Locate the cell with the specified text and output its [X, Y] center coordinate. 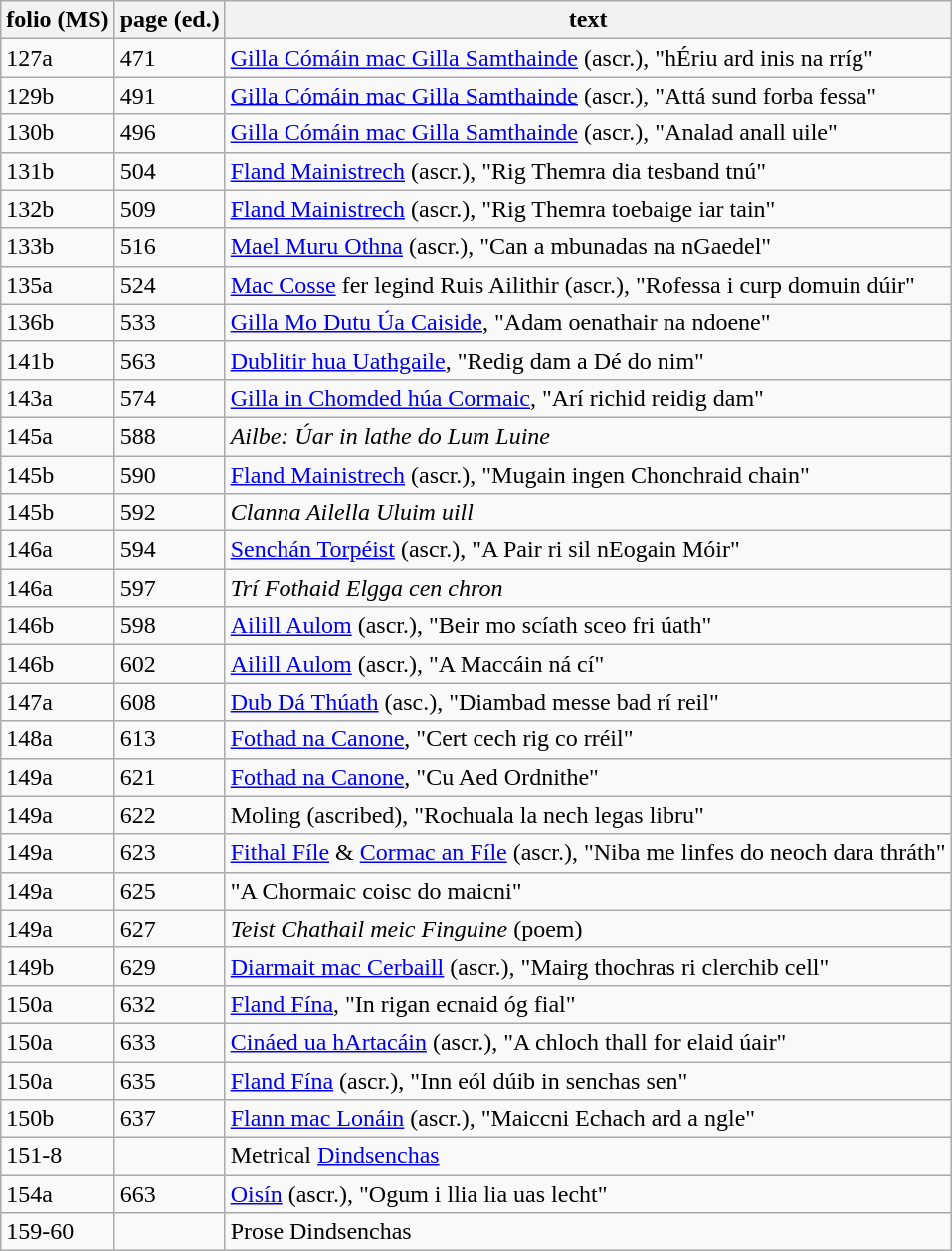
471 [169, 58]
621 [169, 777]
Oisín (ascr.), "Ogum i llia lia uas lecht" [588, 1194]
"A Chormaic coisc do maicni" [588, 891]
Metrical Dindsenchas [588, 1156]
135a [58, 285]
136b [58, 322]
Gilla Mo Dutu Úa Caiside, "Adam oenathair na ndoene" [588, 322]
149b [58, 966]
Fothad na Canone, "Cert cech rig co rréil" [588, 739]
Fland Fína, "In rigan ecnaid óg fial" [588, 1004]
590 [169, 475]
Cináed ua hArtacáin (ascr.), "A chloch thall for elaid úair" [588, 1042]
Ailbe: Úar in lathe do Lum Luine [588, 436]
Gilla Cómáin mac Gilla Samthainde (ascr.), "hÉriu ard inis na rríg" [588, 58]
635 [169, 1080]
131b [58, 171]
509 [169, 209]
Senchán Torpéist (ascr.), "A Pair ri sil nEogain Móir" [588, 550]
Prose Dindsenchas [588, 1232]
Dub Dá Thúath (asc.), "Diambad messe bad rí reil" [588, 702]
Teist Chathail meic Finguine (poem) [588, 929]
Dublitir hua Uathgaile, "Redig dam a Dé do nim" [588, 360]
Ailill Aulom (ascr.), "A Maccáin ná cí" [588, 664]
594 [169, 550]
145a [58, 436]
Fland Fína (ascr.), "Inn eól dúib in senchas sen" [588, 1080]
page (ed.) [169, 20]
130b [58, 133]
625 [169, 891]
154a [58, 1194]
Gilla Cómáin mac Gilla Samthainde (ascr.), "Attá sund forba fessa" [588, 96]
127a [58, 58]
147a [58, 702]
632 [169, 1004]
491 [169, 96]
Trí Fothaid Elgga cen chron [588, 588]
Ailill Aulom (ascr.), "Beir mo scíath sceo fri úath" [588, 626]
Fland Mainistrech (ascr.), "Mugain ingen Chonchraid chain" [588, 475]
598 [169, 626]
588 [169, 436]
Fland Mainistrech (ascr.), "Rig Themra toebaige iar tain" [588, 209]
533 [169, 322]
Gilla in Chomded húa Cormaic, "Arí richid reidig dam" [588, 398]
633 [169, 1042]
129b [58, 96]
Gilla Cómáin mac Gilla Samthainde (ascr.), "Analad anall uile" [588, 133]
504 [169, 171]
597 [169, 588]
613 [169, 739]
563 [169, 360]
627 [169, 929]
663 [169, 1194]
516 [169, 247]
folio (MS) [58, 20]
637 [169, 1119]
623 [169, 853]
Fothad na Canone, "Cu Aed Ordnithe" [588, 777]
592 [169, 513]
Mac Cosse fer legind Ruis Ailithir (ascr.), "Rofessa i curp domuin dúir" [588, 285]
496 [169, 133]
141b [58, 360]
133b [58, 247]
Diarmait mac Cerbaill (ascr.), "Mairg thochras ri clerchib cell" [588, 966]
524 [169, 285]
132b [58, 209]
151-8 [58, 1156]
143a [58, 398]
574 [169, 398]
602 [169, 664]
Flann mac Lonáin (ascr.), "Maiccni Echach ard a ngle" [588, 1119]
Fithal Fíle & Cormac an Fíle (ascr.), "Niba me linfes do neoch dara thráth" [588, 853]
text [588, 20]
Moling (ascribed), "Rochuala la nech legas libru" [588, 815]
Clanna Ailella Uluim uill [588, 513]
150b [58, 1119]
629 [169, 966]
Fland Mainistrech (ascr.), "Rig Themra dia tesband tnú" [588, 171]
608 [169, 702]
148a [58, 739]
Mael Muru Othna (ascr.), "Can a mbunadas na nGaedel" [588, 247]
159-60 [58, 1232]
622 [169, 815]
